Provide the [x, y] coordinate of the cell's center where the given text is located.  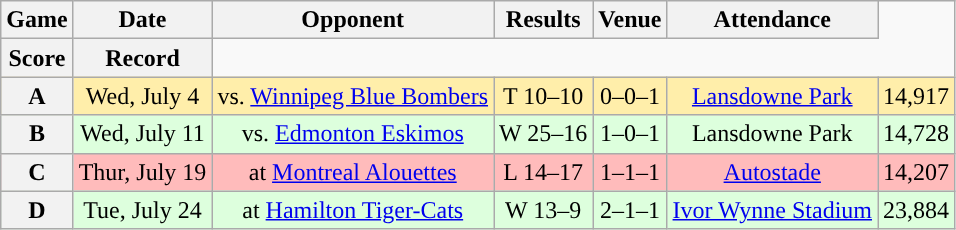
Wed, July 4 [142, 96]
0–0–1 [630, 96]
Thur, July 19 [142, 172]
W 25–16 [544, 134]
Wed, July 11 [142, 134]
vs. Winnipeg Blue Bombers [353, 96]
Venue [630, 20]
at Hamilton Tiger-Cats [353, 210]
T 10–10 [544, 96]
1–1–1 [630, 172]
at Montreal Alouettes [353, 172]
Attendance [772, 20]
14,207 [916, 172]
Date [142, 20]
C [37, 172]
B [37, 134]
L 14–17 [544, 172]
Game [37, 20]
D [37, 210]
14,728 [916, 134]
vs. Edmonton Eskimos [353, 134]
Autostade [772, 172]
A [37, 96]
Tue, July 24 [142, 210]
Ivor Wynne Stadium [772, 210]
Score [37, 58]
Opponent [353, 20]
14,917 [916, 96]
Record [142, 58]
23,884 [916, 210]
W 13–9 [544, 210]
Results [544, 20]
2–1–1 [630, 210]
1–0–1 [630, 134]
